Determine the (X, Y) coordinate at the center of the cell enclosing the given text.  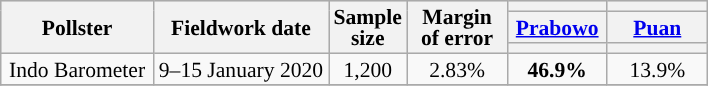
1,200 (367, 68)
Prabowo (557, 27)
9–15 January 2020 (240, 68)
Margin of error (457, 27)
Puan (657, 27)
13.9% (657, 68)
Indo Barometer (78, 68)
Fieldwork date (240, 27)
Pollster (78, 27)
46.9% (557, 68)
Sample size (367, 27)
2.83% (457, 68)
